Search for the cell housing the specified text and yield its [X, Y] center coordinate. 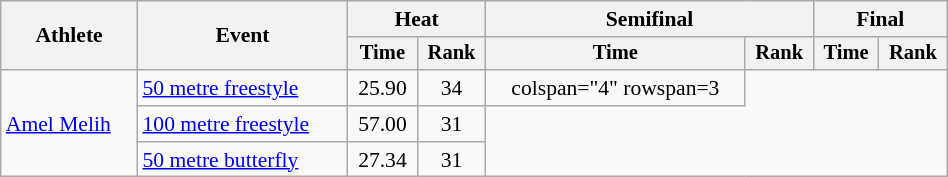
57.00 [383, 124]
31 [451, 124]
Amel Melih [70, 124]
Final [880, 19]
Event [242, 36]
Heat [417, 19]
Semifinal [650, 19]
50 metre freestyle [242, 88]
colspan="4" rowspan=3 [616, 88]
25.90 [383, 88]
100 metre freestyle [242, 124]
Athlete [70, 36]
34 [451, 88]
